Determine the [X, Y] coordinate at the center of the cell enclosing the given text.  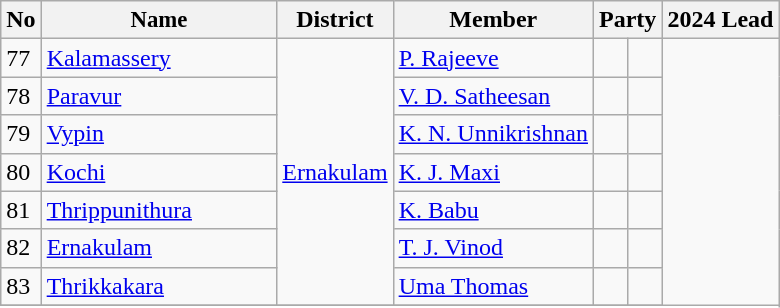
Party [628, 20]
Kalamassery [159, 58]
Name [159, 20]
T. J. Vinod [493, 248]
80 [21, 172]
Thrikkakara [159, 286]
K. Babu [493, 210]
77 [21, 58]
K. J. Maxi [493, 172]
V. D. Satheesan [493, 96]
Uma Thomas [493, 286]
Vypin [159, 134]
82 [21, 248]
78 [21, 96]
79 [21, 134]
No [21, 20]
Thrippunithura [159, 210]
Kochi [159, 172]
P. Rajeeve [493, 58]
2024 Lead [720, 20]
District [335, 20]
Paravur [159, 96]
83 [21, 286]
81 [21, 210]
Member [493, 20]
K. N. Unnikrishnan [493, 134]
